Locate the cell with the specified text and output its (x, y) center coordinate. 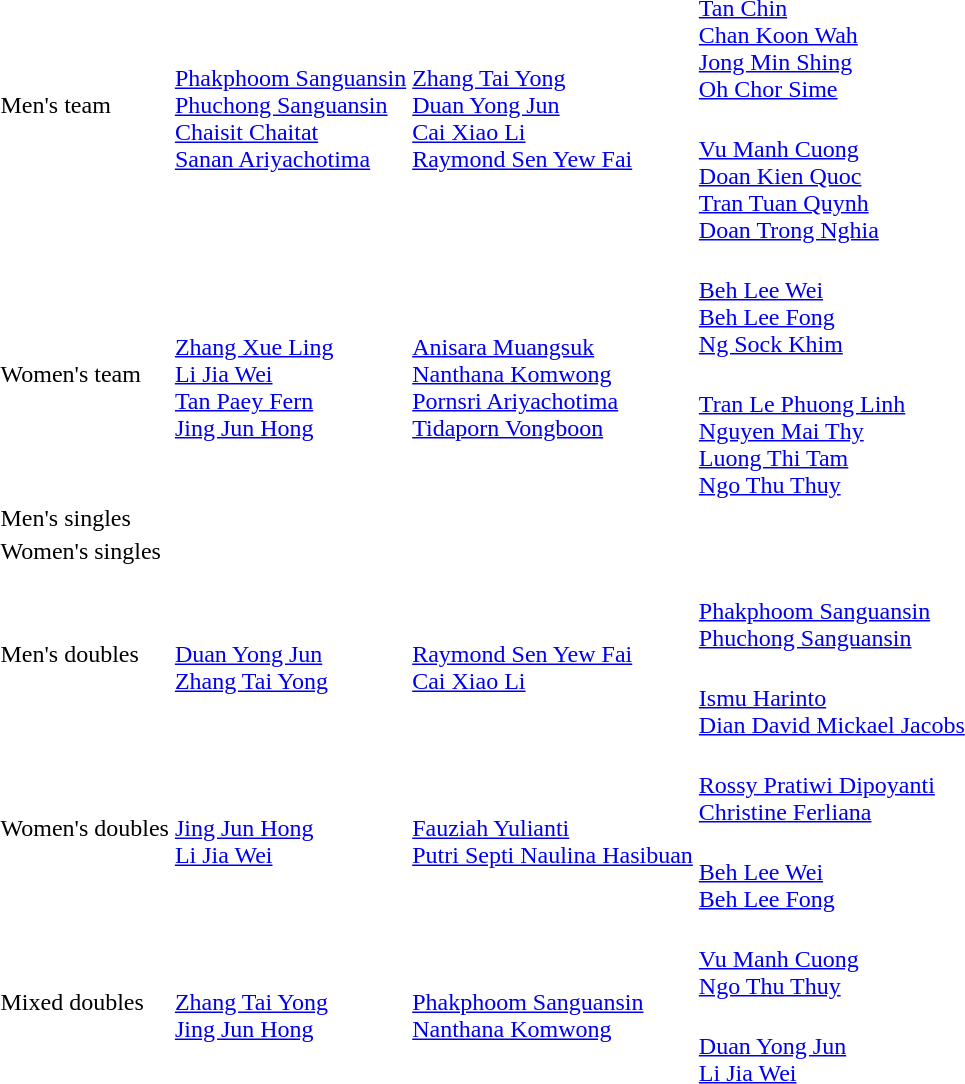
Duan Yong Jun Zhang Tai Yong (290, 654)
Jing Jun Hong Li Jia Wei (290, 828)
Raymond Sen Yew Fai Cai Xiao Li (553, 654)
Anisara Muangsuk Nanthana Komwong Pornsri Ariyachotima Tidaporn Vongboon (553, 374)
Fauziah Yulianti Putri Septi Naulina Hasibuan (553, 828)
Zhang Xue Ling Li Jia Wei Tan Paey Fern Jing Jun Hong (290, 374)
